For the text-containing cell, return its midpoint in (X, Y) coordinate format. 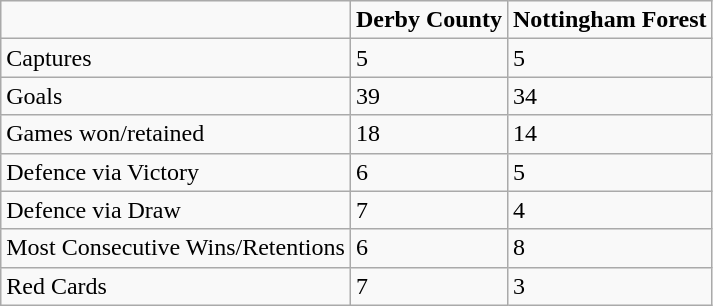
34 (610, 96)
Most Consecutive Wins/Retentions (176, 248)
Derby County (428, 20)
39 (428, 96)
3 (610, 286)
Goals (176, 96)
Nottingham Forest (610, 20)
Red Cards (176, 286)
18 (428, 134)
14 (610, 134)
Defence via Draw (176, 210)
Games won/retained (176, 134)
Captures (176, 58)
8 (610, 248)
4 (610, 210)
Defence via Victory (176, 172)
